Pinpoint the cell where the given text exists, returning its [x, y] midpoint coordinate. 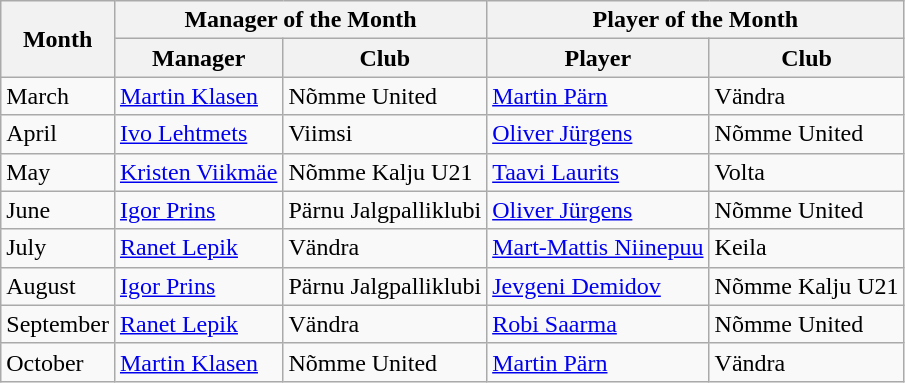
August [58, 286]
May [58, 172]
Kristen Viikmäe [198, 172]
Ivo Lehtmets [198, 134]
Month [58, 39]
Taavi Laurits [598, 172]
Jevgeni Demidov [598, 286]
June [58, 210]
Manager of the Month [300, 20]
Viimsi [385, 134]
October [58, 362]
Volta [806, 172]
Player of the Month [696, 20]
Robi Saarma [598, 324]
September [58, 324]
Manager [198, 58]
March [58, 96]
July [58, 248]
April [58, 134]
Player [598, 58]
Keila [806, 248]
Mart-Mattis Niinepuu [598, 248]
